Scan for the cell matching the given text and deliver its (x, y) coordinate at center. 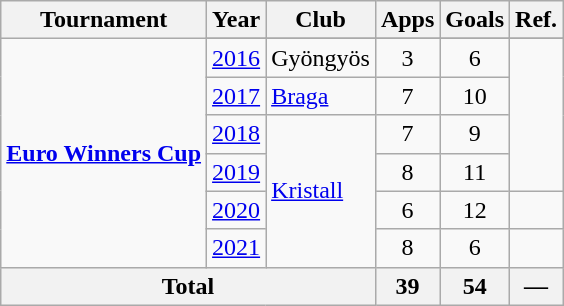
Goals (475, 20)
2021 (236, 248)
Year (236, 20)
12 (475, 210)
2020 (236, 210)
54 (475, 286)
10 (475, 96)
2018 (236, 134)
Apps (407, 20)
— (536, 286)
Braga (321, 96)
Club (321, 20)
Kristall (321, 191)
Gyöngyös (321, 58)
Euro Winners Cup (104, 153)
39 (407, 286)
Tournament (104, 20)
2017 (236, 96)
2016 (236, 58)
Total (188, 286)
Ref. (536, 20)
11 (475, 172)
3 (407, 58)
2019 (236, 172)
9 (475, 134)
